For the text-containing cell, return its midpoint in (x, y) coordinate format. 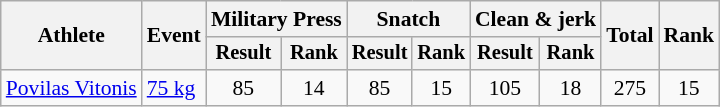
Snatch (408, 19)
Clean & jerk (536, 19)
14 (314, 88)
Povilas Vitonis (72, 88)
Military Press (276, 19)
105 (505, 88)
18 (570, 88)
Athlete (72, 36)
Event (174, 36)
275 (630, 88)
75 kg (174, 88)
Total (630, 36)
